Output the (x, y) coordinate of the center of the cell containing the given text.  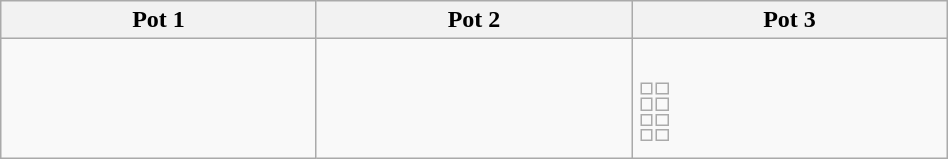
Pot 3 (790, 20)
Pot 2 (474, 20)
Pot 1 (158, 20)
